Identify which cell holds the provided text, then report its [X, Y] central coordinate. 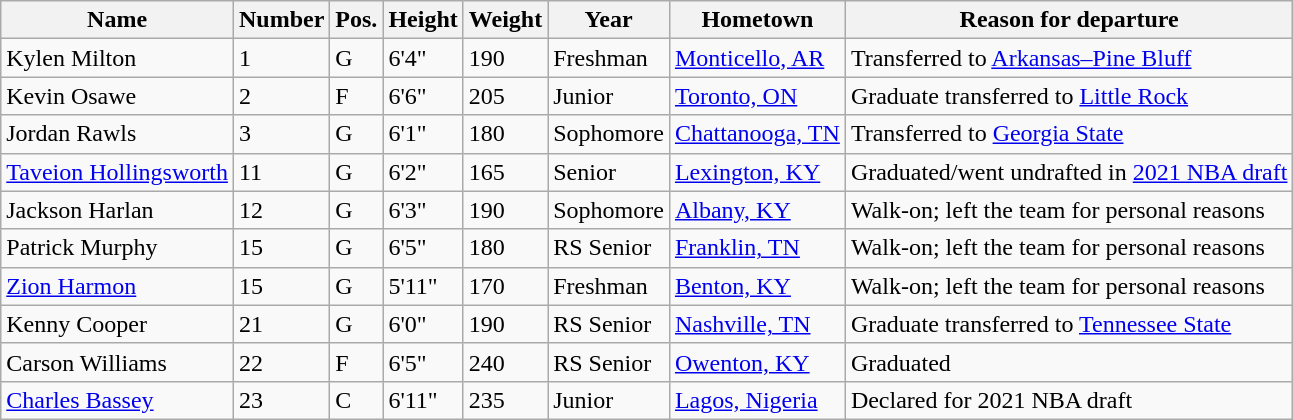
Pos. [356, 20]
22 [281, 362]
Graduate transferred to Little Rock [1069, 96]
C [356, 400]
Albany, KY [757, 210]
Weight [505, 20]
Kevin Osawe [118, 96]
Jordan Rawls [118, 134]
21 [281, 324]
2 [281, 96]
1 [281, 58]
Height [423, 20]
Carson Williams [118, 362]
5'11" [423, 286]
Benton, KY [757, 286]
Jackson Harlan [118, 210]
Senior [609, 172]
Year [609, 20]
Number [281, 20]
Name [118, 20]
6'6" [423, 96]
Kenny Cooper [118, 324]
Transferred to Georgia State [1069, 134]
Graduated [1069, 362]
205 [505, 96]
6'11" [423, 400]
Lexington, KY [757, 172]
Graduated/went undrafted in 2021 NBA draft [1069, 172]
Charles Bassey [118, 400]
12 [281, 210]
Chattanooga, TN [757, 134]
6'4" [423, 58]
Lagos, Nigeria [757, 400]
6'1" [423, 134]
Taveion Hollingsworth [118, 172]
Toronto, ON [757, 96]
240 [505, 362]
3 [281, 134]
165 [505, 172]
6'0" [423, 324]
Owenton, KY [757, 362]
Graduate transferred to Tennessee State [1069, 324]
235 [505, 400]
6'3" [423, 210]
Monticello, AR [757, 58]
Nashville, TN [757, 324]
23 [281, 400]
6'2" [423, 172]
Zion Harmon [118, 286]
Kylen Milton [118, 58]
11 [281, 172]
Declared for 2021 NBA draft [1069, 400]
170 [505, 286]
Franklin, TN [757, 248]
Patrick Murphy [118, 248]
Transferred to Arkansas–Pine Bluff [1069, 58]
Hometown [757, 20]
Reason for departure [1069, 20]
